Pinpoint the cell where the given text exists, returning its [X, Y] midpoint coordinate. 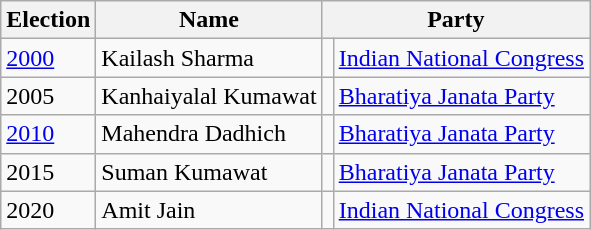
Election [48, 20]
Name [209, 20]
2000 [48, 58]
2020 [48, 210]
Party [456, 20]
Kailash Sharma [209, 58]
Kanhaiyalal Kumawat [209, 96]
2005 [48, 96]
Suman Kumawat [209, 172]
Amit Jain [209, 210]
2010 [48, 134]
2015 [48, 172]
Mahendra Dadhich [209, 134]
